Find where the given text appears and provide that cell's center as (x, y) coordinate. 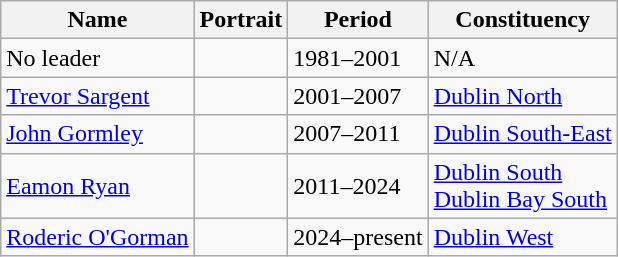
1981–2001 (358, 58)
No leader (98, 58)
Period (358, 20)
John Gormley (98, 134)
Dublin West (522, 237)
2024–present (358, 237)
2007–2011 (358, 134)
Constituency (522, 20)
N/A (522, 58)
Dublin North (522, 96)
Eamon Ryan (98, 186)
2011–2024 (358, 186)
Name (98, 20)
Dublin South-East (522, 134)
Portrait (241, 20)
Roderic O'Gorman (98, 237)
Dublin SouthDublin Bay South (522, 186)
2001–2007 (358, 96)
Trevor Sargent (98, 96)
